Provide the [X, Y] coordinate of the cell's center where the given text is located.  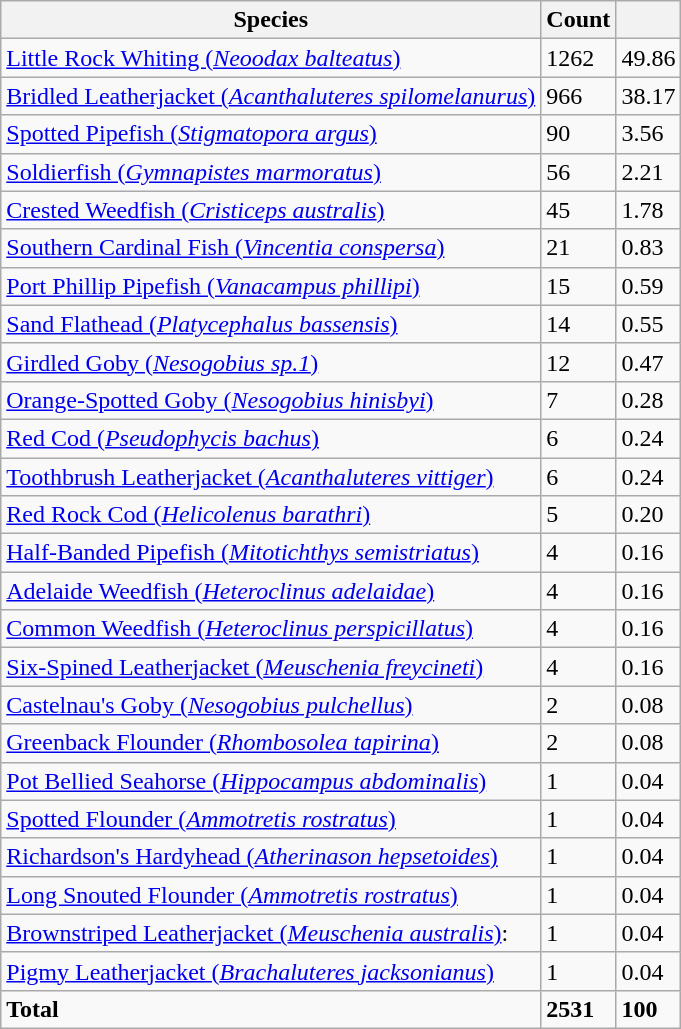
Greenback Flounder (Rhombosolea tapirina) [271, 743]
Castelnau's Goby (Nesogobius pulchellus) [271, 705]
Southern Cardinal Fish (Vincentia conspersa) [271, 248]
Six-Spined Leatherjacket (Meuschenia freycineti) [271, 667]
Red Cod (Pseudophycis bachus) [271, 438]
Pot Bellied Seahorse (Hippocampus abdominalis) [271, 781]
Red Rock Cod (Helicolenus barathri) [271, 515]
49.86 [648, 58]
Brownstriped Leatherjacket (Meuschenia australis): [271, 933]
966 [578, 96]
Girdled Goby (Nesogobius sp.1) [271, 362]
Soldierfish (Gymnapistes marmoratus) [271, 172]
Port Phillip Pipefish (Vanacampus phillipi) [271, 286]
Spotted Flounder (Ammotretis rostratus) [271, 819]
Spotted Pipefish (Stigmatopora argus) [271, 134]
Sand Flathead (Platycephalus bassensis) [271, 324]
Total [271, 1009]
0.20 [648, 515]
Species [271, 20]
2531 [578, 1009]
2.21 [648, 172]
56 [578, 172]
0.47 [648, 362]
3.56 [648, 134]
15 [578, 286]
14 [578, 324]
0.28 [648, 400]
0.59 [648, 286]
Common Weedfish (Heteroclinus perspicillatus) [271, 629]
Toothbrush Leatherjacket (Acanthaluteres vittiger) [271, 477]
90 [578, 134]
0.55 [648, 324]
Half-Banded Pipefish (Mitotichthys semistriatus) [271, 553]
Long Snouted Flounder (Ammotretis rostratus) [271, 895]
Bridled Leatherjacket (Acanthaluteres spilomelanurus) [271, 96]
Richardson's Hardyhead (Atherinason hepsetoides) [271, 857]
Pigmy Leatherjacket (Brachaluteres jacksonianus) [271, 971]
Adelaide Weedfish (Heteroclinus adelaidae) [271, 591]
1262 [578, 58]
Little Rock Whiting (Neoodax balteatus) [271, 58]
100 [648, 1009]
7 [578, 400]
38.17 [648, 96]
45 [578, 210]
12 [578, 362]
21 [578, 248]
Orange-Spotted Goby (Nesogobius hinisbyi) [271, 400]
Crested Weedfish (Cristiceps australis) [271, 210]
0.83 [648, 248]
Count [578, 20]
1.78 [648, 210]
5 [578, 515]
